Detect which cell encompasses the target text, then output its [X, Y] center coordinate. 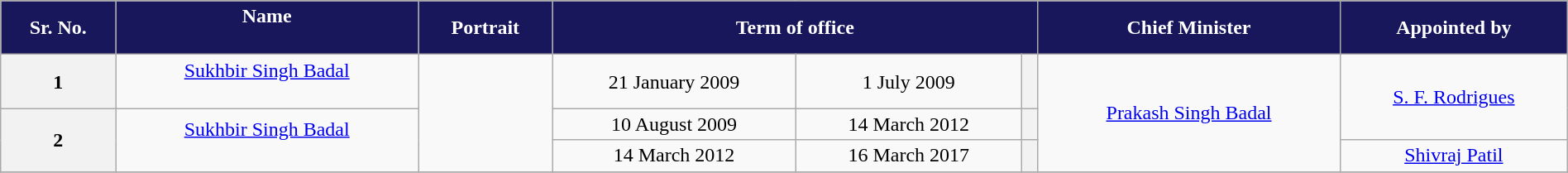
Sr. No. [58, 28]
Name [267, 28]
1 [58, 81]
Portrait [485, 28]
21 January 2009 [674, 81]
Prakash Singh Badal [1189, 113]
16 March 2017 [908, 156]
10 August 2009 [674, 124]
2 [58, 140]
Term of office [796, 28]
S. F. Rodrigues [1454, 98]
Appointed by [1454, 28]
Shivraj Patil [1454, 156]
Chief Minister [1189, 28]
1 July 2009 [908, 81]
